Capture the cell that displays the provided text and extract its (x, y) central coordinate. 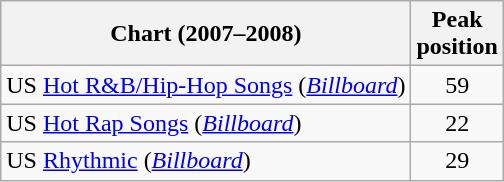
22 (457, 123)
US Hot Rap Songs (Billboard) (206, 123)
US Rhythmic (Billboard) (206, 161)
59 (457, 85)
29 (457, 161)
Chart (2007–2008) (206, 34)
US Hot R&B/Hip-Hop Songs (Billboard) (206, 85)
Peakposition (457, 34)
